For the text-containing cell, return its midpoint in [X, Y] coordinate format. 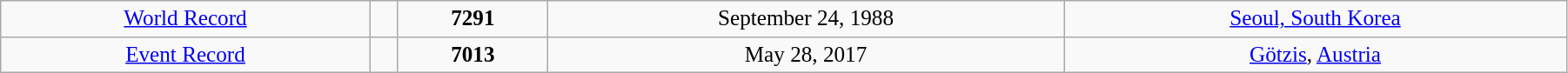
Götzis, Austria [1316, 55]
May 28, 2017 [806, 55]
7013 [472, 55]
7291 [472, 19]
Seoul, South Korea [1316, 19]
September 24, 1988 [806, 19]
Event Record [185, 55]
World Record [185, 19]
